Find where the given text appears and provide that cell's center as (X, Y) coordinate. 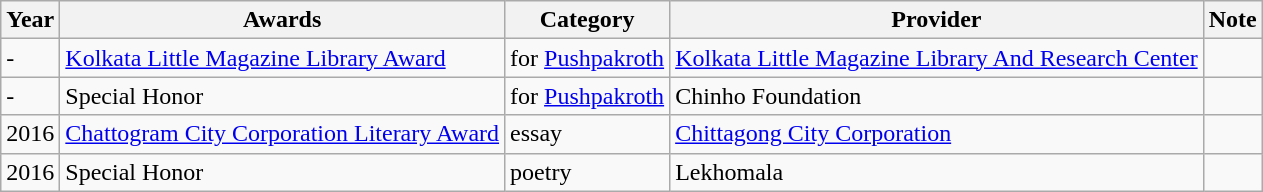
Kolkata Little Magazine Library Award (282, 58)
Year (30, 20)
Kolkata Little Magazine Library And Research Center (937, 58)
essay (588, 134)
Note (1232, 20)
Provider (937, 20)
Chattogram City Corporation Literary Award (282, 134)
Lekhomala (937, 172)
poetry (588, 172)
Awards (282, 20)
Chittagong City Corporation (937, 134)
Category (588, 20)
Chinho Foundation (937, 96)
